Return the [X, Y] coordinate for the center point of the cell that contains the specified text.  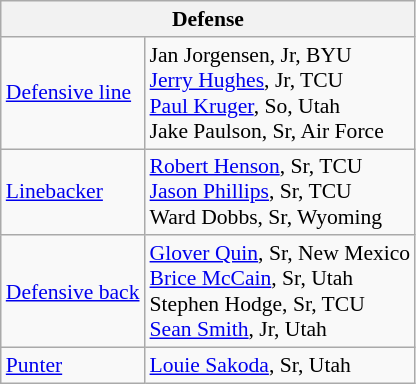
Defensive back [73, 292]
Defense [208, 19]
Defensive line [73, 93]
Punter [73, 366]
Glover Quin, Sr, New MexicoBrice McCain, Sr, UtahStephen Hodge, Sr, TCUSean Smith, Jr, Utah [280, 292]
Linebacker [73, 192]
Robert Henson, Sr, TCUJason Phillips, Sr, TCUWard Dobbs, Sr, Wyoming [280, 192]
Jan Jorgensen, Jr, BYUJerry Hughes, Jr, TCUPaul Kruger, So, UtahJake Paulson, Sr, Air Force [280, 93]
Louie Sakoda, Sr, Utah [280, 366]
